Capture the cell that displays the provided text and extract its [X, Y] central coordinate. 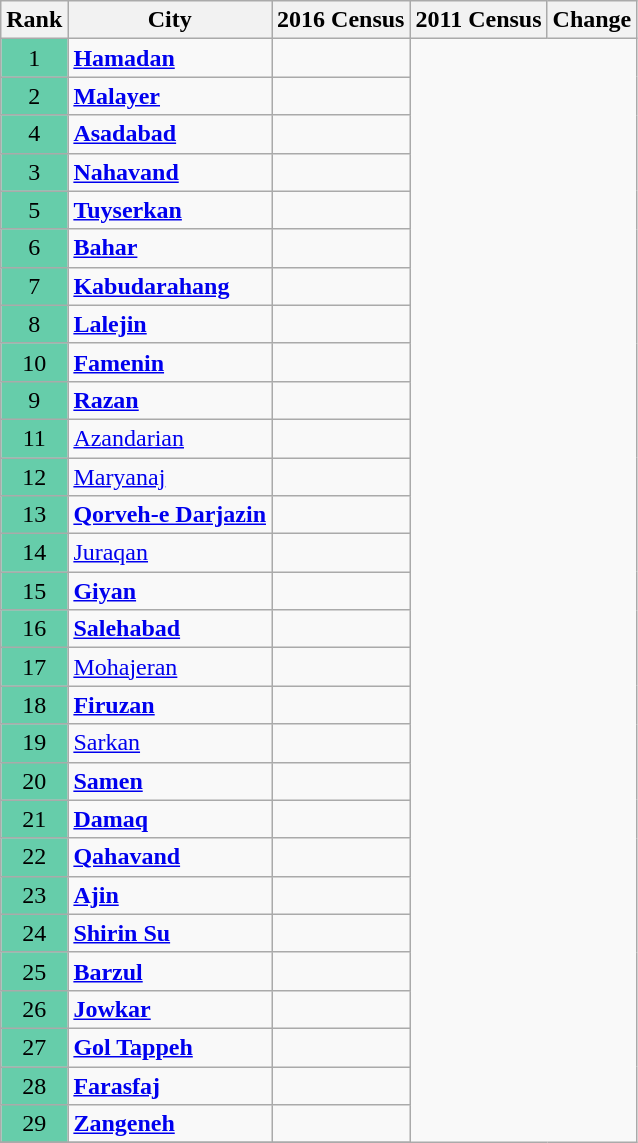
11 [34, 438]
Qorveh-e Darjazin [170, 515]
Kabudarahang [170, 286]
City [170, 20]
Change [592, 20]
19 [34, 743]
21 [34, 819]
26 [34, 1009]
5 [34, 210]
Rank [34, 20]
Lalejin [170, 324]
15 [34, 591]
Ajin [170, 895]
28 [34, 1085]
7 [34, 286]
Hamadan [170, 58]
Maryanaj [170, 477]
24 [34, 933]
14 [34, 553]
Bahar [170, 248]
23 [34, 895]
1 [34, 58]
Tuyserkan [170, 210]
2016 Census [341, 20]
Juraqan [170, 553]
Salehabad [170, 629]
Malayer [170, 96]
Samen [170, 781]
17 [34, 667]
Zangeneh [170, 1124]
Sarkan [170, 743]
Razan [170, 400]
3 [34, 172]
Famenin [170, 362]
12 [34, 477]
6 [34, 248]
Jowkar [170, 1009]
2 [34, 96]
8 [34, 324]
16 [34, 629]
10 [34, 362]
Damaq [170, 819]
2011 Census [478, 20]
Azandarian [170, 438]
18 [34, 705]
Farasfaj [170, 1085]
Qahavand [170, 857]
9 [34, 400]
Barzul [170, 971]
22 [34, 857]
4 [34, 134]
20 [34, 781]
Shirin Su [170, 933]
29 [34, 1124]
13 [34, 515]
Gol Tappeh [170, 1047]
Giyan [170, 591]
27 [34, 1047]
Mohajeran [170, 667]
Firuzan [170, 705]
Nahavand [170, 172]
Asadabad [170, 134]
25 [34, 971]
